Capture the cell that displays the provided text and extract its (x, y) central coordinate. 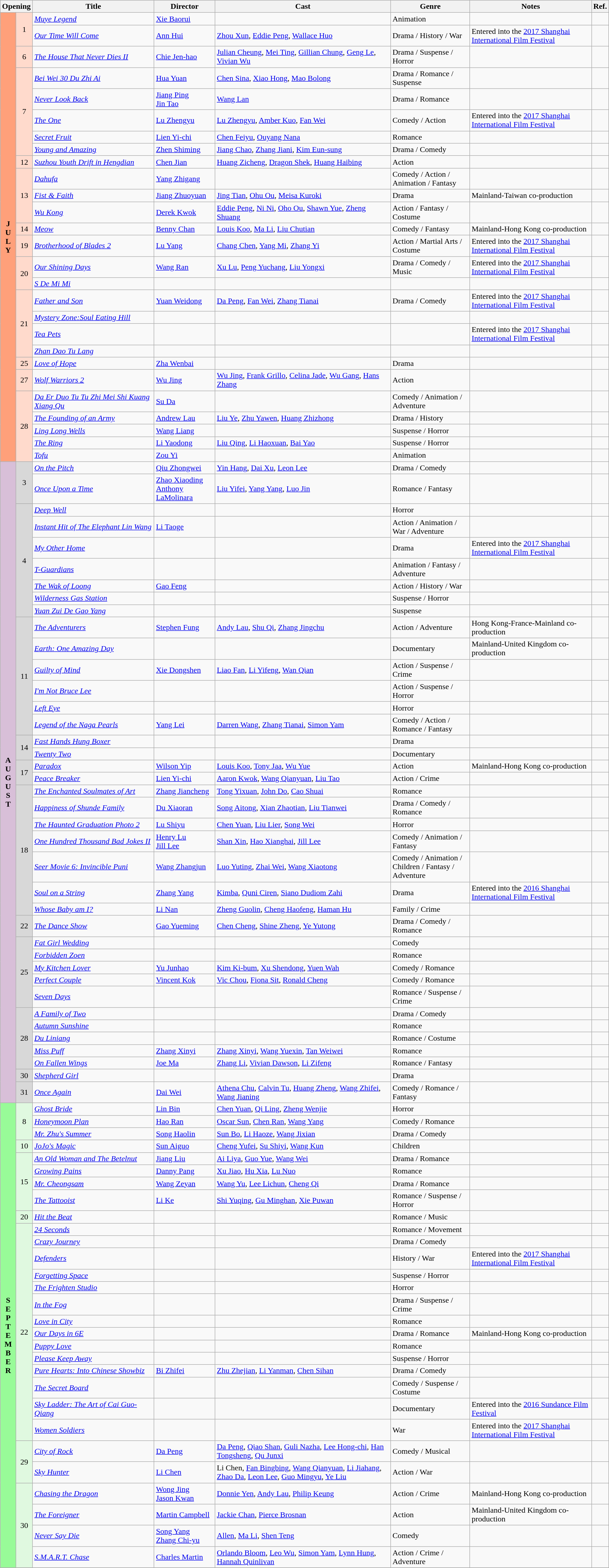
21 (24, 324)
Darren Wang, Zhang Tianai, Simon Yam (303, 725)
An Old Woman and The Betelnut (93, 1159)
Wang Zhangjun (185, 867)
City of Rock (93, 1451)
Fat Girl Wedding (93, 943)
Danny Pang (185, 1171)
Chen Feiyu, Ouyang Nana (303, 137)
Li Ke (185, 1200)
JoJo's Magic (93, 1146)
Eddie Peng, Ni Ni, Oho Ou, Shawn Yue, Zheng Shuang (303, 212)
Jackie Chan, Pierce Brosnan (303, 1515)
Whose Baby am I? (93, 909)
Dahufa (93, 178)
Fist & Faith (93, 195)
Allen, Ma Li, Shen Teng (303, 1536)
Lu Zhengyu, Amber Kuo, Fan Wei (303, 120)
Comedy / Action / Romance / Fantasy (430, 725)
Happiness of Shunde Family (93, 808)
Miss Puff (93, 1051)
27 (24, 380)
Chen Yuan, Qi Ling, Zheng Wenjie (303, 1109)
Li Yaodong (185, 443)
S De Mi Mi (93, 284)
Our Time Will Come (93, 36)
Ghost Bride (93, 1109)
Seer Movie 6: Invincible Puni (93, 867)
Perfect Couple (93, 980)
3 (24, 483)
Louis Koo, Tony Jaa, Wu Yue (303, 766)
Zhu Zhejian, Li Yanman, Chen Sihan (303, 1371)
A Family of Two (93, 1013)
Kim Ki-bum, Xu Shendong, Yuen Wah (303, 967)
Left Eye (93, 708)
Chie Jen-hao (185, 57)
Drama / Suspense / Horror (430, 57)
Da Peng, Fan Wei, Zhang Tianai (303, 301)
Du Xiaoran (185, 808)
Suspense (430, 611)
Liao Fan, Li Yifeng, Wan Qian (303, 670)
Zhang Jiancheng (185, 791)
Seven Days (93, 997)
13 (24, 195)
29 (24, 1462)
Romance / Suspense / Crime (430, 997)
Drama / Comedy / Music (430, 267)
Genre (430, 7)
Wong Jing Jason Kwan (185, 1493)
Wang Lan (303, 99)
Wu Jing (185, 380)
Once Again (93, 1092)
Jiang Liu (185, 1159)
Benny Chan (185, 229)
Da Peng (185, 1451)
Lu Yang (185, 246)
Romance / Music (430, 1217)
Earth: One Amazing Day (93, 648)
Lu Shiyu (185, 825)
Gao Feng (185, 586)
Pure Hearts: Into Chinese Showbiz (93, 1371)
Charles Martin (185, 1557)
Oscar Sun, Chen Ran, Wang Yang (303, 1121)
Henry Lu Jill Lee (185, 841)
Zheng Guolin, Cheng Haofeng, Haman Hu (303, 909)
Zhan Dao Tu Lang (93, 351)
17 (24, 772)
On the Pitch (93, 468)
The One (93, 120)
Liu Ye, Zhu Yawen, Huang Zhizhong (303, 418)
Zhang Li, Vivian Dawson, Li Zifeng (303, 1063)
Li Chen, Fan Bingbing, Wang Qianyuan, Li Jiahang, Zhao Da, Leon Lee, Guo Mingyu, Ye Liu (303, 1472)
Su Da (185, 401)
Chasing the Dragon (93, 1493)
Action / Suspense / Horror (430, 691)
Drama / History (430, 418)
Jing Tian, Ohu Ou, Meisa Kuroki (303, 195)
Action / War (430, 1472)
AUGUST (8, 782)
Orlando Bloom, Leo Wu, Simon Yam, Lynn Hung, Hannah Quinlivan (303, 1557)
The Frighten Studio (93, 1288)
Our Days in 6E (93, 1334)
Muye Legend (93, 19)
Luo Yuting, Zhai Wei, Wang Xiaotong (303, 867)
Action / Suspense / Crime (430, 670)
Zhang Yang (185, 893)
Action / Animation / War / Adventure (430, 527)
Xie Baorui (185, 19)
Action / Martial Arts / Costume (430, 246)
Love in City (93, 1321)
15 (24, 1182)
Xie Dongshen (185, 670)
Liu Yifei, Yang Yang, Luo Jin (303, 489)
1 (24, 29)
Comedy / Suspense / Costume (430, 1387)
6 (24, 57)
Hua Yuan (185, 78)
Lu Zhengyu (185, 120)
Sky Ladder: The Art of Cai Guo-Qiang (93, 1409)
One Hundred Thousand Bad Jokes II (93, 841)
Wolf Warriors 2 (93, 380)
Song Yang Zhang Chi-yu (185, 1536)
Gao Yueming (185, 926)
18 (24, 850)
The Dance Show (93, 926)
Fast Hands Hung Boxer (93, 741)
S.M.A.R.T. Chase (93, 1557)
Action / Adventure (430, 628)
Children (430, 1146)
Sky Hunter (93, 1472)
Once Upon a Time (93, 489)
Drama / History / War (430, 36)
Instant Hit of The Elephant Lin Wang (93, 527)
Cheng Yufei, Su Shiyi, Wang Kun (303, 1146)
Jiang Zhuoyuan (185, 195)
Entered into the 2016 Shanghai International Film Festival (531, 893)
Please Keep Away (93, 1358)
Kimba, Quni Ciren, Siano Dudiom Zahi (303, 893)
Li Nan (185, 909)
Chang Chen, Yang Mi, Zhang Yi (303, 246)
Wang Zeyan (185, 1183)
Sun Bo, Li Haoze, Wang Jixian (303, 1134)
War (430, 1430)
Meow (93, 229)
JULY (8, 237)
Derek Kwok (185, 212)
Comedy / Animation / Fantasy (430, 841)
Huang Zicheng, Dragon Shek, Huang Haibing (303, 162)
Opening (16, 7)
Romance / Costume (430, 1038)
Hao Ran (185, 1121)
Young and Amazing (93, 149)
Martin Campbell (185, 1515)
Autumn Sunshine (93, 1026)
8 (24, 1121)
Athena Chu, Calvin Tu, Huang Zheng, Wang Zhifei, Wang Jianing (303, 1092)
Defenders (93, 1258)
Zha Wenbai (185, 363)
Romance / Movement (430, 1229)
Liu Qing, Li Haoxuan, Bai Yao (303, 443)
24 Seconds (93, 1229)
Lin Bin (185, 1109)
Animation / Fantasy / Adventure (430, 569)
The Enchanted Soulmates of Art (93, 791)
11 (24, 676)
Peace Breaker (93, 779)
Wang Ran (185, 267)
Chen Yuan, Liu Lier, Song Wei (303, 825)
Vincent Kok (185, 980)
Love of Hope (93, 363)
Comedy / Action (430, 120)
Tofu (93, 455)
Growing Pains (93, 1171)
Chen Sina, Xiao Hong, Mao Bolong (303, 78)
Action / Fantasy / Costume (430, 212)
Paradox (93, 766)
Title (93, 7)
Our Shining Days (93, 267)
Guilty of Mind (93, 670)
Mr. Zhu's Summer (93, 1134)
Julian Cheung, Mei Ting, Gillian Chung, Geng Le, Vivian Wu (303, 57)
Hong Kong-France-Mainland co-production (531, 628)
Tong Yixuan, John Do, Cao Shuai (303, 791)
Notes (531, 7)
Du Liniang (93, 1038)
Twenty Two (93, 754)
4 (24, 561)
Wu Kong (93, 212)
Dai Wei (185, 1092)
Zhang Xinyi, Wang Yuexin, Tan Weiwei (303, 1051)
Donnie Yen, Andy Lau, Philip Keung (303, 1493)
Chen Cheng, Shine Zheng, Ye Yutong (303, 926)
Aaron Kwok, Wang Qianyuan, Liu Tao (303, 779)
The Adventurers (93, 628)
Comedy / Animation / Adventure (430, 401)
Comedy / Action / Animation / Fantasy (430, 178)
The Haunted Graduation Photo 2 (93, 825)
Family / Crime (430, 909)
Shi Yuqing, Gu Minghan, Xie Puwan (303, 1200)
Legend of the Naga Pearls (93, 725)
Women Soldiers (93, 1430)
The House That Never Dies II (93, 57)
Shan Xin, Hao Xianghai, Jill Lee (303, 841)
Bei Wei 30 Du Zhi Ai (93, 78)
Cast (303, 7)
Ref. (600, 7)
Xu Jiao, Hu Xia, Lu Nuo (303, 1171)
Action / Crime / Adventure (430, 1557)
Drama / Romance / Suspense (430, 78)
Yuan Zui De Gao Yang (93, 611)
Joe Ma (185, 1063)
Stephen Fung (185, 628)
Never Look Back (93, 99)
Yang Zhigang (185, 178)
Puppy Love (93, 1346)
Ann Hui (185, 36)
Song Haolin (185, 1134)
Crazy Journey (93, 1242)
Forgetting Space (93, 1275)
Wilson Yip (185, 766)
In the Fog (93, 1305)
Soul on a String (93, 893)
7 (24, 111)
My Kitchen Lover (93, 967)
T-Guardians (93, 569)
Wu Jing, Frank Grillo, Celina Jade, Wu Gang, Hans Zhang (303, 380)
Comedy / Musical (430, 1451)
On Fallen Wings (93, 1063)
Song Aitong, Xian Zhaotian, Liu Tianwei (303, 808)
Suzhou Youth Drift in Hengdian (93, 162)
Father and Son (93, 301)
Director (185, 7)
Bi Zhifei (185, 1371)
Forbidden Zoen (93, 955)
Li Taoge (185, 527)
The Wak of Loong (93, 586)
Yang Lei (185, 725)
Wang Yu, Lee Lichun, Cheng Qi (303, 1183)
My Other Home (93, 548)
Mystery Zone:Soul Eating Hill (93, 317)
Jiang Chao, Zhang Jiani, Kim Eun-sung (303, 149)
12 (24, 162)
Yu Junhao (185, 967)
Chen Jian (185, 162)
Yuan Weidong (185, 301)
Sun Aiguo (185, 1146)
Never Say Die (93, 1536)
Zou Yi (185, 455)
Zhang Xinyi (185, 1051)
Andy Lau, Shu Qi, Zhang Jingchu (303, 628)
Hit the Beat (93, 1217)
Entered into the 2016 Sundance Film Festival (531, 1409)
Ai Liya, Guo Yue, Wang Wei (303, 1159)
31 (24, 1092)
SEPTEMBER (8, 1335)
Jiang Ping Jin Tao (185, 99)
Yin Hang, Dai Xu, Leon Lee (303, 468)
Action / History / War (430, 586)
Xu Lu, Peng Yuchang, Liu Yongxi (303, 267)
Comedy / Romance / Fantasy (430, 1092)
The Ring (93, 443)
Secret Fruit (93, 137)
The Secret Board (93, 1387)
Comedy / Animation / Children / Fantasy / Adventure (430, 867)
History / War (430, 1258)
Zhao Xiaoding Anthony LaMolinara (185, 489)
Mr. Cheongsam (93, 1183)
Wang Liang (185, 430)
Brotherhood of Blades 2 (93, 246)
Zhou Xun, Eddie Peng, Wallace Huo (303, 36)
I'm Not Bruce Lee (93, 691)
Mainland-Taiwan co-production (531, 195)
Shepherd Girl (93, 1075)
Wilderness Gas Station (93, 598)
The Foreigner (93, 1515)
Romance / Suspense / Horror (430, 1200)
Drama / Suspense / Crime (430, 1305)
Tea Pets (93, 334)
Vic Chou, Fiona Sit, Ronald Cheng (303, 980)
Deep Well (93, 510)
Da Peng, Qiao Shan, Guli Nazha, Lee Hong-chi, Han Tongsheng, Qu Junxi (303, 1451)
Louis Koo, Ma Li, Liu Chutian (303, 229)
Honeymoon Plan (93, 1121)
Da Er Duo Tu Tu Zhi Mei Shi Kuang Xiang Qu (93, 401)
Ling Long Wells (93, 430)
Andrew Lau (185, 418)
The Founding of an Army (93, 418)
Comedy / Fantasy (430, 229)
The Tattooist (93, 1200)
Qiu Zhongwei (185, 468)
Zhen Shiming (185, 149)
10 (24, 1146)
Li Chen (185, 1472)
19 (24, 246)
